Return (x, y) of the center of cell containing provided text 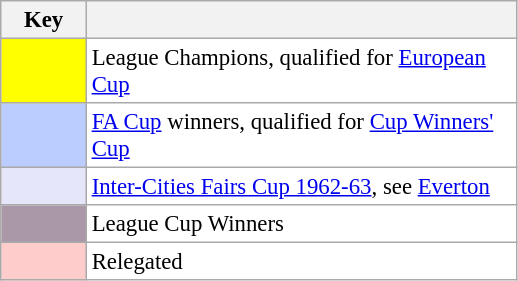
Inter-Cities Fairs Cup 1962-63, see Everton (302, 187)
League Champions, qualified for European Cup (302, 72)
Key (44, 20)
League Cup Winners (302, 224)
FA Cup winners, qualified for Cup Winners' Cup (302, 136)
Relegated (302, 262)
